Scan for the cell matching the given text and deliver its [X, Y] coordinate at center. 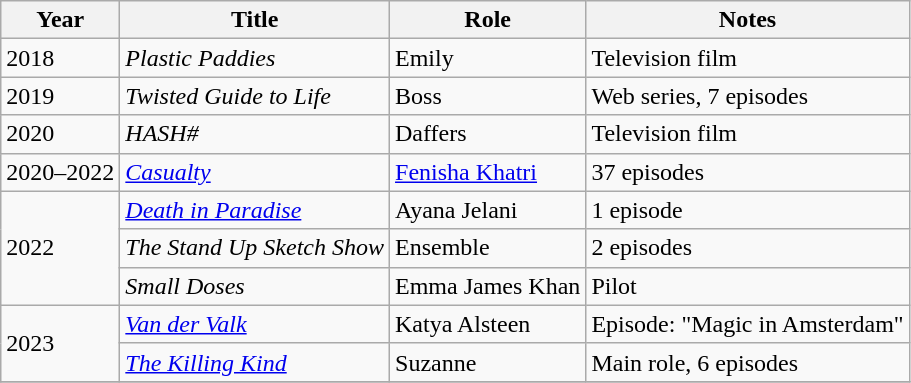
Notes [748, 20]
Boss [488, 96]
2020 [60, 134]
Role [488, 20]
Web series, 7 episodes [748, 96]
2 episodes [748, 248]
Suzanne [488, 362]
1 episode [748, 210]
Katya Alsteen [488, 324]
2023 [60, 343]
HASH# [255, 134]
Plastic Paddies [255, 58]
Twisted Guide to Life [255, 96]
2018 [60, 58]
Ayana Jelani [488, 210]
Ensemble [488, 248]
37 episodes [748, 172]
Main role, 6 episodes [748, 362]
Episode: "Magic in Amsterdam" [748, 324]
The Killing Kind [255, 362]
Death in Paradise [255, 210]
2022 [60, 248]
Title [255, 20]
Casualty [255, 172]
Fenisha Khatri [488, 172]
The Stand Up Sketch Show [255, 248]
Daffers [488, 134]
Emma James Khan [488, 286]
2019 [60, 96]
Emily [488, 58]
2020–2022 [60, 172]
Year [60, 20]
Pilot [748, 286]
Small Doses [255, 286]
Van der Valk [255, 324]
